Scan for the cell matching the given text and deliver its (x, y) coordinate at center. 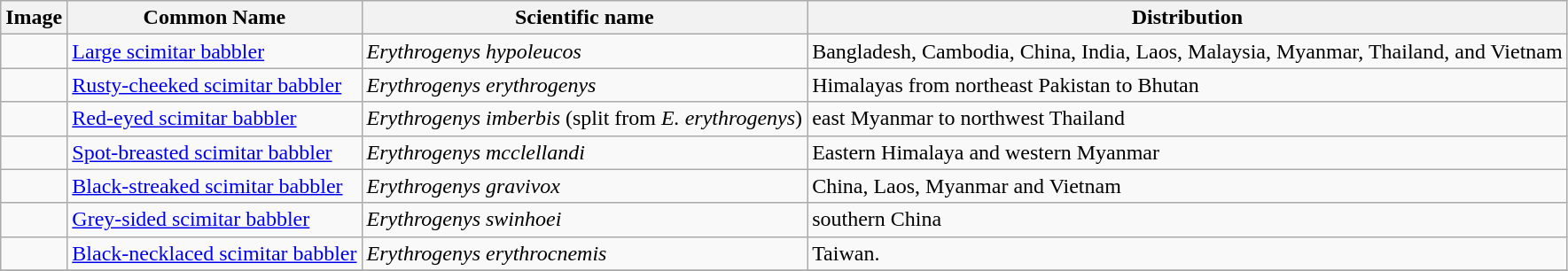
Erythrogenys imberbis (split from E. erythrogenys) (585, 119)
Black-streaked scimitar babbler (215, 186)
Eastern Himalaya and western Myanmar (1188, 152)
Black-necklaced scimitar babbler (215, 253)
Distribution (1188, 18)
Erythrogenys hypoleucos (585, 51)
Erythrogenys erythrocnemis (585, 253)
Large scimitar babbler (215, 51)
Erythrogenys swinhoei (585, 220)
Red-eyed scimitar babbler (215, 119)
Spot-breasted scimitar babbler (215, 152)
southern China (1188, 220)
Taiwan. (1188, 253)
Image (34, 18)
Common Name (215, 18)
Bangladesh, Cambodia, China, India, Laos, Malaysia, Myanmar, Thailand, and Vietnam (1188, 51)
Erythrogenys mcclellandi (585, 152)
Grey-sided scimitar babbler (215, 220)
Rusty-cheeked scimitar babbler (215, 85)
Erythrogenys erythrogenys (585, 85)
China, Laos, Myanmar and Vietnam (1188, 186)
east Myanmar to northwest Thailand (1188, 119)
Scientific name (585, 18)
Erythrogenys gravivox (585, 186)
Himalayas from northeast Pakistan to Bhutan (1188, 85)
